Provide the (x, y) coordinate of the cell's center where the given text is located.  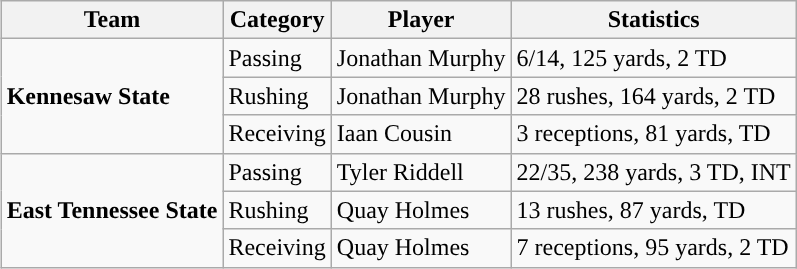
3 receptions, 81 yards, TD (654, 134)
Team (112, 20)
Category (277, 20)
Iaan Cousin (421, 134)
East Tennessee State (112, 210)
6/14, 125 yards, 2 TD (654, 58)
Tyler Riddell (421, 172)
7 receptions, 95 yards, 2 TD (654, 248)
28 rushes, 164 yards, 2 TD (654, 96)
Player (421, 20)
13 rushes, 87 yards, TD (654, 210)
22/35, 238 yards, 3 TD, INT (654, 172)
Statistics (654, 20)
Kennesaw State (112, 96)
